Locate the cell with the specified text and output its [X, Y] center coordinate. 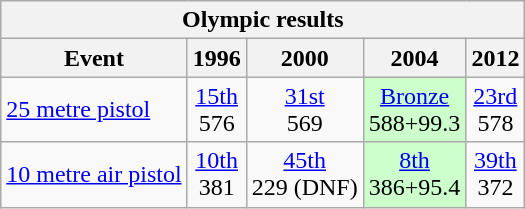
Event [94, 58]
1996 [216, 58]
2004 [414, 58]
39th372 [496, 174]
2000 [304, 58]
31st569 [304, 110]
45th229 (DNF) [304, 174]
23rd578 [496, 110]
10 metre air pistol [94, 174]
8th386+95.4 [414, 174]
Bronze588+99.3 [414, 110]
10th381 [216, 174]
15th576 [216, 110]
2012 [496, 58]
25 metre pistol [94, 110]
Olympic results [263, 20]
